Return [X, Y] of the center of cell containing provided text 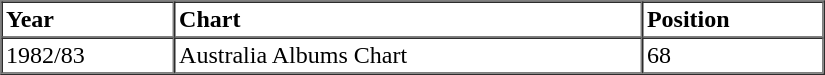
68 [732, 56]
Australia Albums Chart [409, 56]
1982/83 [88, 56]
Position [732, 20]
Year [88, 20]
Chart [409, 20]
